Return (x, y) of the center of cell containing provided text 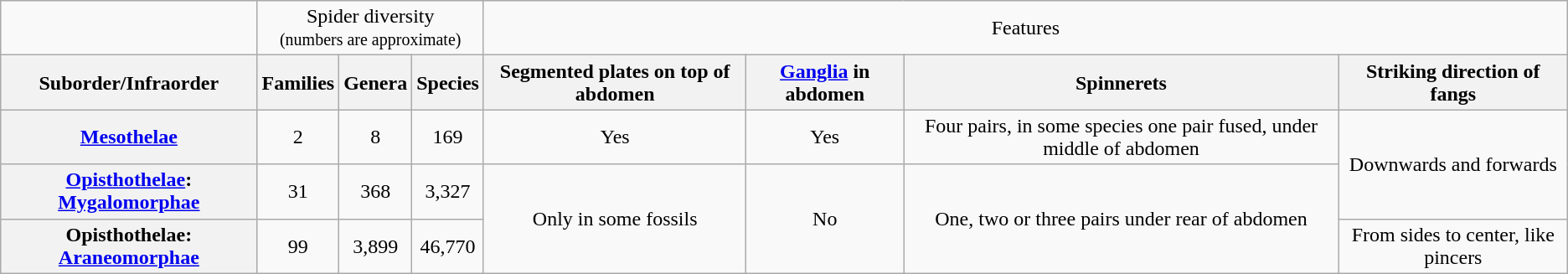
368 (375, 191)
3,327 (448, 191)
Features (1025, 28)
Ganglia in abdomen (825, 82)
2 (298, 137)
Spider diversity(numbers are approximate) (370, 28)
Families (298, 82)
8 (375, 137)
Mesothelae (129, 137)
169 (448, 137)
46,770 (448, 246)
Opisthothelae: Mygalomorphae (129, 191)
Striking direction of fangs (1452, 82)
Only in some fossils (615, 219)
From sides to center, like pincers (1452, 246)
Genera (375, 82)
Suborder/Infraorder (129, 82)
Spinnerets (1122, 82)
31 (298, 191)
Downwards and forwards (1452, 164)
No (825, 219)
Species (448, 82)
One, two or three pairs under rear of abdomen (1122, 219)
Segmented plates on top of abdomen (615, 82)
99 (298, 246)
Opisthothelae: Araneomorphae (129, 246)
3,899 (375, 246)
Four pairs, in some species one pair fused, under middle of abdomen (1122, 137)
